Capture the cell that displays the provided text and extract its (X, Y) central coordinate. 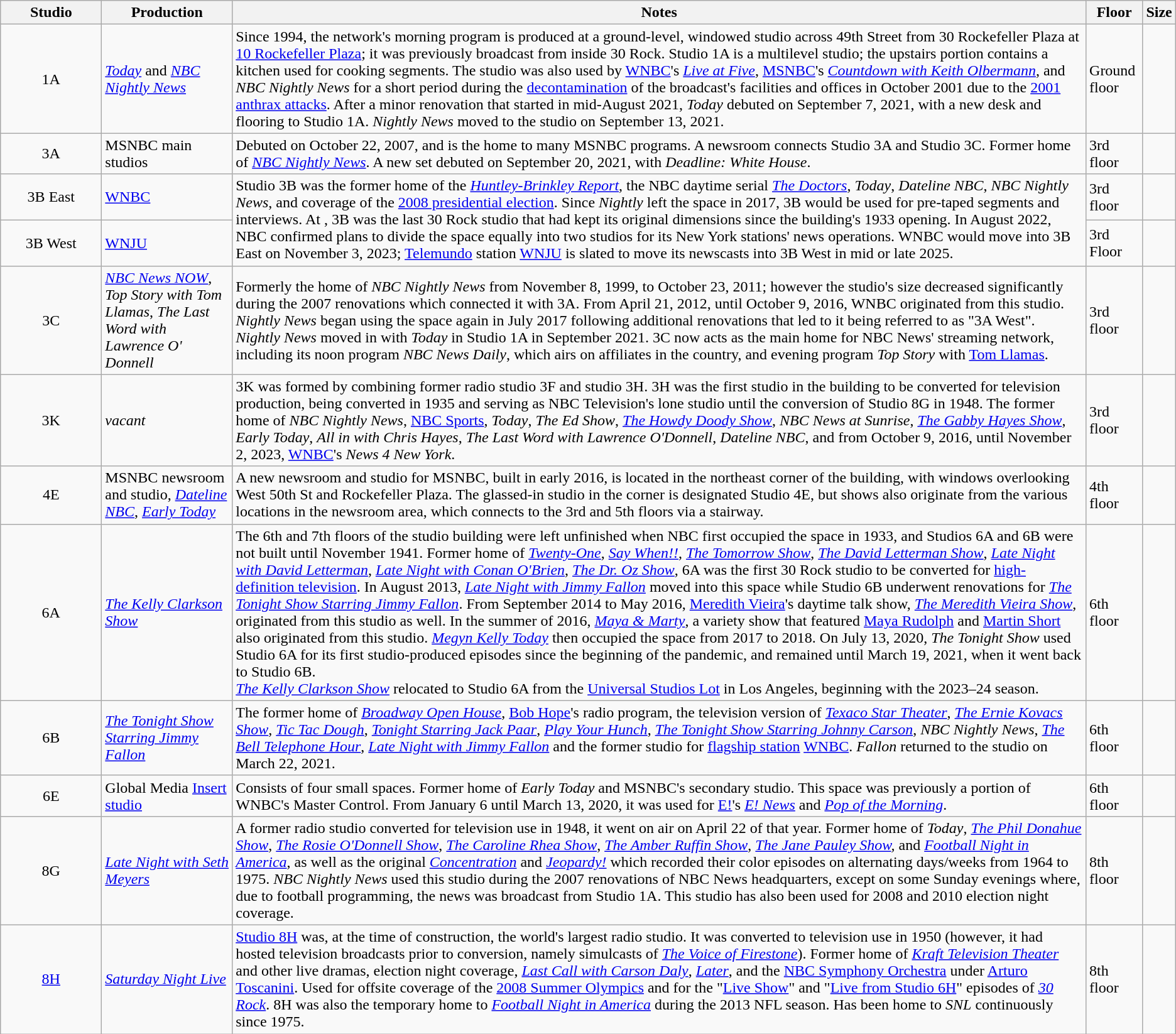
3rd Floor (1114, 242)
6A (52, 612)
Size (1159, 13)
4E (52, 495)
Notes (660, 13)
The Kelly Clarkson Show (167, 612)
The Tonight Show Starring Jimmy Fallon (167, 737)
Today and NBC Nightly News (167, 79)
3A (52, 153)
WNJU (167, 242)
4th floor (1114, 495)
3K (52, 420)
vacant (167, 420)
8G (52, 871)
Floor (1114, 13)
6E (52, 795)
MSNBC newsroom and studio, Dateline NBC, Early Today (167, 495)
6B (52, 737)
Production (167, 13)
Global Media Insert studio (167, 795)
3B West (52, 242)
8H (52, 979)
3B East (52, 197)
Ground floor (1114, 79)
1A (52, 79)
Saturday Night Live (167, 979)
Late Night with Seth Meyers (167, 871)
MSNBC main studios (167, 153)
NBC News NOW, Top Story with Tom Llamas, The Last Word with Lawrence O' Donnell (167, 320)
Studio (52, 13)
WNBC (167, 197)
3C (52, 320)
